Locate the cell with the specified text and output its [x, y] center coordinate. 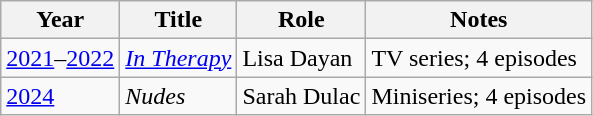
In Therapy [178, 58]
Miniseries; 4 episodes [479, 96]
Notes [479, 20]
Title [178, 20]
Year [60, 20]
Nudes [178, 96]
Lisa Dayan [302, 58]
2024 [60, 96]
2021–2022 [60, 58]
TV series; 4 episodes [479, 58]
Sarah Dulac [302, 96]
Role [302, 20]
